Return the (x, y) coordinate for the center point of the cell that contains the specified text.  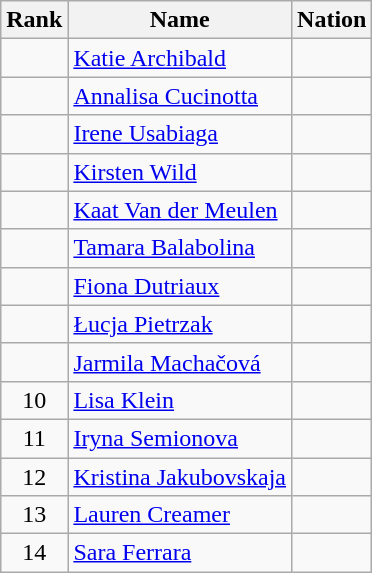
Name (180, 20)
Kristina Jakubovskaja (180, 477)
Sara Ferrara (180, 553)
Rank (34, 20)
Irene Usabiaga (180, 134)
Jarmila Machačová (180, 362)
11 (34, 438)
Katie Archibald (180, 58)
Lauren Creamer (180, 515)
Lisa Klein (180, 400)
Nation (332, 20)
Tamara Balabolina (180, 248)
Kirsten Wild (180, 172)
12 (34, 477)
10 (34, 400)
Iryna Semionova (180, 438)
13 (34, 515)
Łucja Pietrzak (180, 324)
Annalisa Cucinotta (180, 96)
14 (34, 553)
Kaat Van der Meulen (180, 210)
Fiona Dutriaux (180, 286)
